Find where the given text appears and provide that cell's center as (X, Y) coordinate. 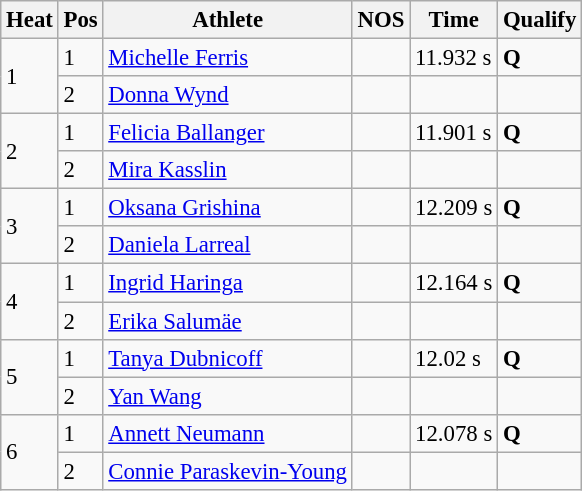
12.209 s (454, 208)
Ingrid Haringa (228, 283)
12.078 s (454, 433)
Michelle Ferris (228, 58)
Time (454, 20)
Tanya Dubnicoff (228, 358)
12.02 s (454, 358)
12.164 s (454, 283)
4 (30, 302)
11.901 s (454, 133)
Oksana Grishina (228, 208)
Athlete (228, 20)
Yan Wang (228, 396)
3 (30, 226)
6 (30, 452)
Mira Kasslin (228, 170)
Annett Neumann (228, 433)
Pos (80, 20)
Erika Salumäe (228, 321)
Qualify (540, 20)
5 (30, 376)
Daniela Larreal (228, 245)
Felicia Ballanger (228, 133)
Donna Wynd (228, 95)
NOS (380, 20)
11.932 s (454, 58)
Connie Paraskevin-Young (228, 471)
Heat (30, 20)
